Detect which cell encompasses the target text, then output its [x, y] center coordinate. 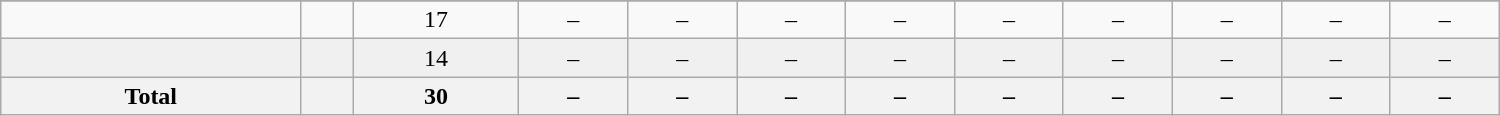
14 [436, 58]
Total [151, 96]
17 [436, 20]
30 [436, 96]
